Return [X, Y] of the center of cell containing provided text 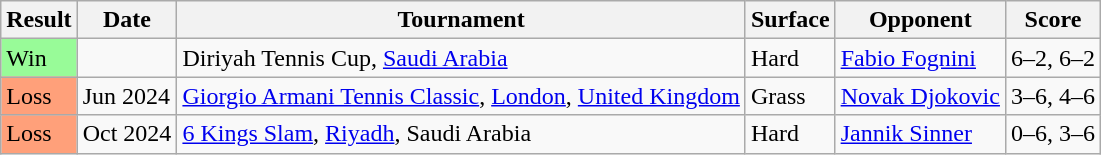
Novak Djokovic [920, 96]
Score [1052, 20]
Date [127, 20]
Jannik Sinner [920, 134]
Jun 2024 [127, 96]
Grass [790, 96]
Surface [790, 20]
Opponent [920, 20]
6–2, 6–2 [1052, 58]
Giorgio Armani Tennis Classic, London, United Kingdom [461, 96]
Result [39, 20]
6 Kings Slam, Riyadh, Saudi Arabia [461, 134]
Tournament [461, 20]
Diriyah Tennis Cup, Saudi Arabia [461, 58]
Oct 2024 [127, 134]
Fabio Fognini [920, 58]
3–6, 4–6 [1052, 96]
Win [39, 58]
0–6, 3–6 [1052, 134]
